Search for the cell housing the specified text and yield its (x, y) center coordinate. 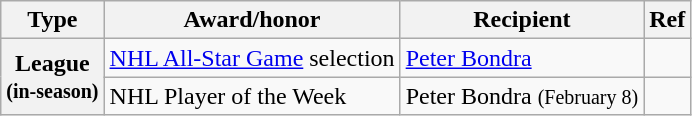
Peter Bondra (February 8) (522, 96)
Peter Bondra (522, 58)
League(in-season) (52, 77)
Recipient (522, 20)
Type (52, 20)
NHL All-Star Game selection (252, 58)
Ref (668, 20)
NHL Player of the Week (252, 96)
Award/honor (252, 20)
